Locate the cell with the specified text and output its [X, Y] center coordinate. 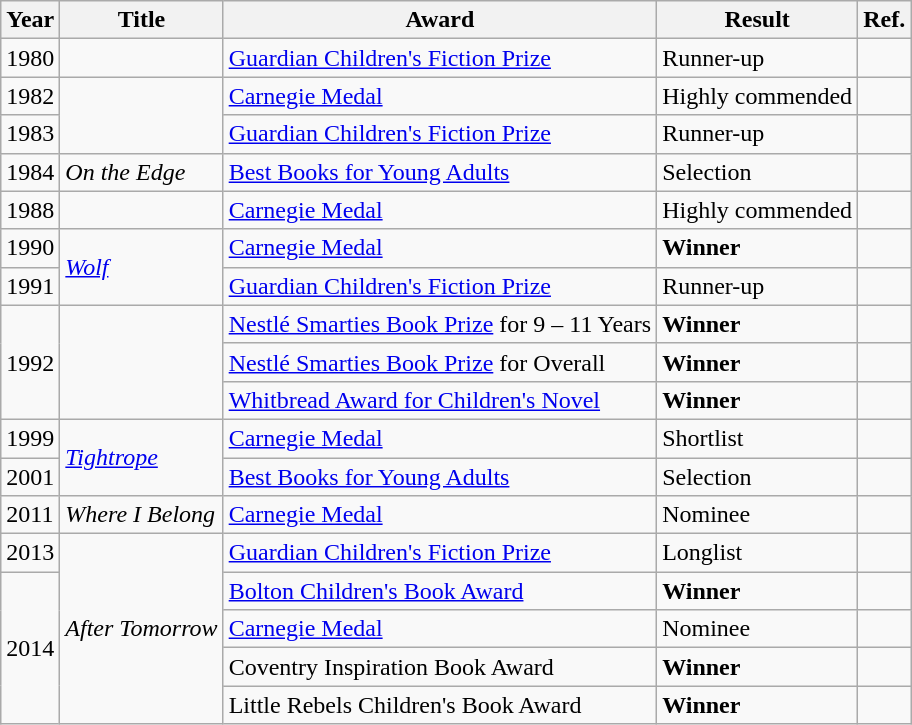
2014 [30, 648]
1983 [30, 134]
1992 [30, 362]
Wolf [142, 267]
2001 [30, 477]
Year [30, 20]
On the Edge [142, 172]
Nestlé Smarties Book Prize for 9 – 11 Years [440, 324]
Nestlé Smarties Book Prize for Overall [440, 362]
2011 [30, 515]
1991 [30, 286]
Tightrope [142, 457]
Where I Belong [142, 515]
Shortlist [758, 438]
1999 [30, 438]
Result [758, 20]
Ref. [884, 20]
Bolton Children's Book Award [440, 591]
2013 [30, 553]
1980 [30, 58]
Little Rebels Children's Book Award [440, 705]
1990 [30, 248]
Award [440, 20]
1982 [30, 96]
Title [142, 20]
1988 [30, 210]
Longlist [758, 553]
Coventry Inspiration Book Award [440, 667]
Whitbread Award for Children's Novel [440, 400]
1984 [30, 172]
After Tomorrow [142, 629]
